Find where the given text appears and provide that cell's center as [X, Y] coordinate. 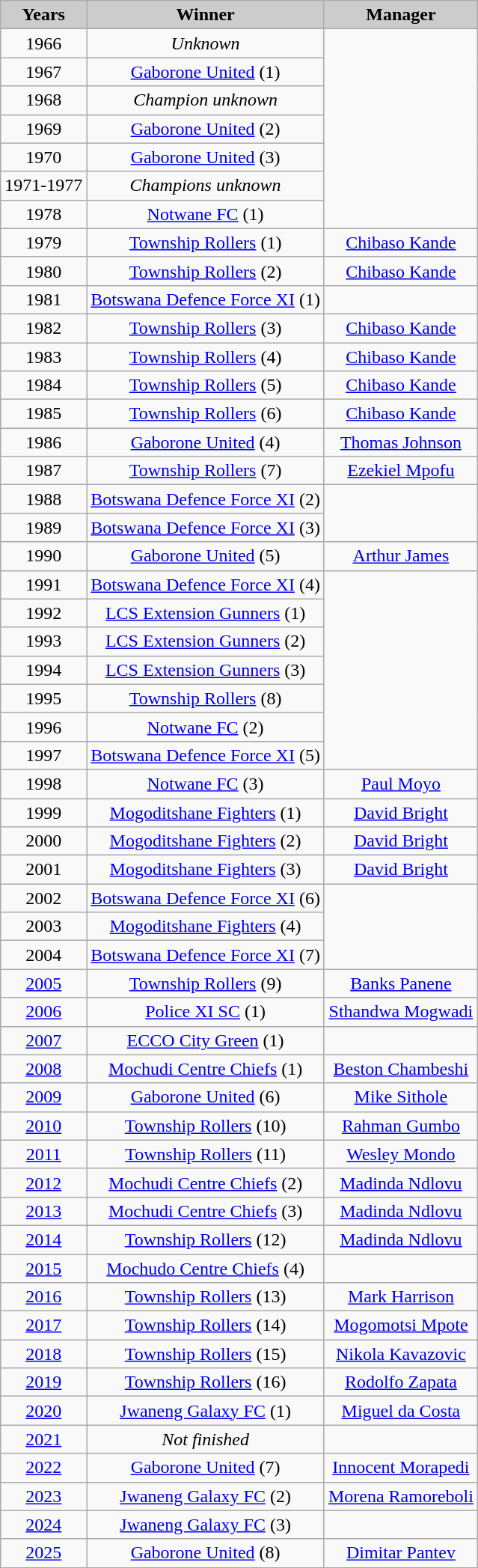
1993 [43, 641]
Arthur James [401, 556]
1982 [43, 328]
Gaborone United (1) [206, 72]
1970 [43, 157]
Jwaneng Galaxy FC (2) [206, 1496]
2003 [43, 927]
Morena Ramoreboli [401, 1496]
Township Rollers (15) [206, 1354]
Unknown [206, 43]
Jwaneng Galaxy FC (3) [206, 1525]
2013 [43, 1211]
2020 [43, 1411]
Not finished [206, 1439]
Township Rollers (3) [206, 328]
Botswana Defence Force XI (1) [206, 299]
1994 [43, 670]
Township Rollers (1) [206, 242]
2012 [43, 1183]
Miguel da Costa [401, 1411]
2008 [43, 1069]
2000 [43, 841]
Township Rollers (14) [206, 1326]
Botswana Defence Force XI (6) [206, 898]
Gaborone United (4) [206, 442]
2006 [43, 1012]
1984 [43, 385]
Township Rollers (11) [206, 1154]
Township Rollers (10) [206, 1126]
Mark Harrison [401, 1297]
Botswana Defence Force XI (5) [206, 755]
Township Rollers (12) [206, 1239]
2002 [43, 898]
2014 [43, 1239]
Rahman Gumbo [401, 1126]
Township Rollers (7) [206, 471]
Gaborone United (7) [206, 1468]
Botswana Defence Force XI (7) [206, 955]
2010 [43, 1126]
1998 [43, 784]
2007 [43, 1040]
Township Rollers (13) [206, 1297]
Nikola Kavazovic [401, 1354]
1989 [43, 528]
Mochudi Centre Chiefs (2) [206, 1183]
1992 [43, 613]
Gaborone United (5) [206, 556]
2001 [43, 870]
2011 [43, 1154]
Notwane FC (1) [206, 214]
1971-1977 [43, 186]
2017 [43, 1326]
Mogoditshane Fighters (2) [206, 841]
1996 [43, 727]
Notwane FC (3) [206, 784]
Township Rollers (8) [206, 698]
1997 [43, 755]
1985 [43, 414]
1991 [43, 585]
1990 [43, 556]
Wesley Mondo [401, 1154]
Rodolfo Zapata [401, 1382]
Paul Moyo [401, 784]
Winner [206, 15]
Innocent Morapedi [401, 1468]
Botswana Defence Force XI (4) [206, 585]
Years [43, 15]
1981 [43, 299]
Police XI SC (1) [206, 1012]
1987 [43, 471]
Botswana Defence Force XI (3) [206, 528]
Botswana Defence Force XI (2) [206, 499]
Gaborone United (3) [206, 157]
Township Rollers (2) [206, 271]
LCS Extension Gunners (2) [206, 641]
1978 [43, 214]
2018 [43, 1354]
1968 [43, 100]
1979 [43, 242]
Mochudi Centre Chiefs (3) [206, 1211]
1966 [43, 43]
Gaborone United (8) [206, 1553]
2015 [43, 1269]
Champions unknown [206, 186]
2005 [43, 983]
1986 [43, 442]
Township Rollers (5) [206, 385]
1969 [43, 129]
Thomas Johnson [401, 442]
Manager [401, 15]
2004 [43, 955]
Champion unknown [206, 100]
1988 [43, 499]
2025 [43, 1553]
2023 [43, 1496]
1995 [43, 698]
Township Rollers (16) [206, 1382]
Ezekiel Mpofu [401, 471]
2021 [43, 1439]
LCS Extension Gunners (1) [206, 613]
Mochudi Centre Chiefs (1) [206, 1069]
Mogoditshane Fighters (4) [206, 927]
Mochudo Centre Chiefs (4) [206, 1269]
1967 [43, 72]
Notwane FC (2) [206, 727]
1999 [43, 812]
Township Rollers (4) [206, 357]
ECCO City Green (1) [206, 1040]
2019 [43, 1382]
2024 [43, 1525]
Gaborone United (6) [206, 1097]
Dimitar Pantev [401, 1553]
Mogomotsi Mpote [401, 1326]
Mike Sithole [401, 1097]
LCS Extension Gunners (3) [206, 670]
Gaborone United (2) [206, 129]
Township Rollers (9) [206, 983]
1980 [43, 271]
Mogoditshane Fighters (3) [206, 870]
Township Rollers (6) [206, 414]
2009 [43, 1097]
2016 [43, 1297]
Jwaneng Galaxy FC (1) [206, 1411]
Mogoditshane Fighters (1) [206, 812]
Sthandwa Mogwadi [401, 1012]
1983 [43, 357]
Beston Chambeshi [401, 1069]
Banks Panene [401, 983]
2022 [43, 1468]
